Capture the cell that displays the provided text and extract its [X, Y] central coordinate. 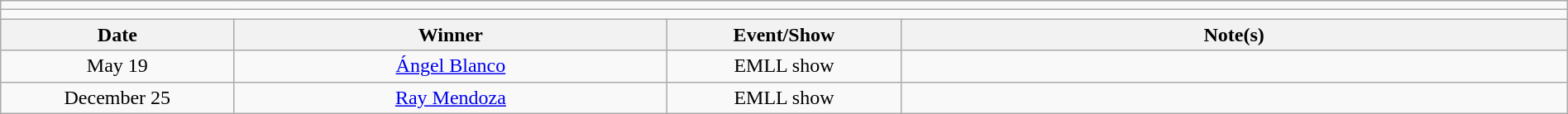
May 19 [117, 66]
Ray Mendoza [451, 97]
Winner [451, 35]
Event/Show [784, 35]
December 25 [117, 97]
Date [117, 35]
Note(s) [1234, 35]
Ángel Blanco [451, 66]
